Capture the cell that displays the provided text and extract its (X, Y) central coordinate. 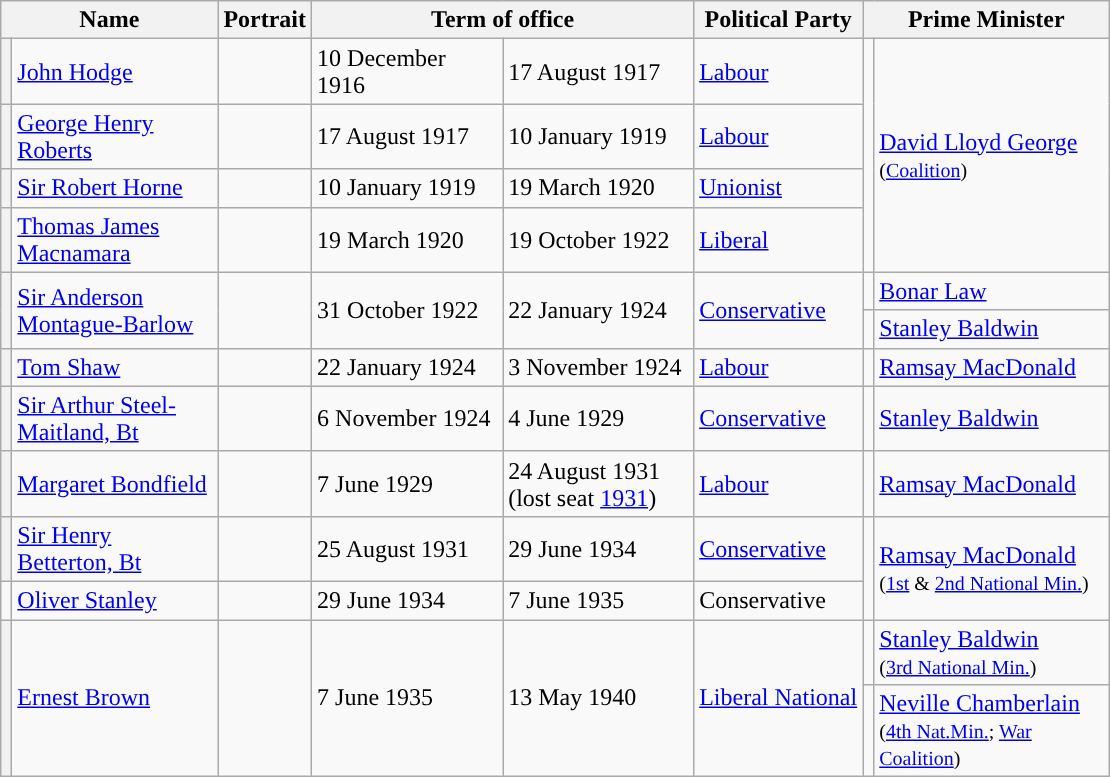
John Hodge (115, 72)
4 June 1929 (598, 418)
Margaret Bondfield (115, 484)
Prime Minister (986, 20)
19 October 1922 (598, 240)
Sir Anderson Montague-Barlow (115, 310)
George Henry Roberts (115, 136)
Bonar Law (992, 291)
Liberal (778, 240)
Tom Shaw (115, 367)
Name (110, 20)
Oliver Stanley (115, 600)
3 November 1924 (598, 367)
Neville Chamberlain(4th Nat.Min.; War Coalition) (992, 731)
Thomas James Macnamara (115, 240)
6 November 1924 (408, 418)
Sir Arthur Steel-Maitland, Bt (115, 418)
Term of office (503, 20)
31 October 1922 (408, 310)
Portrait (265, 20)
Ernest Brown (115, 698)
24 August 1931(lost seat 1931) (598, 484)
Liberal National (778, 698)
David Lloyd George(Coalition) (992, 156)
Sir Henry Betterton, Bt (115, 548)
25 August 1931 (408, 548)
13 May 1940 (598, 698)
Stanley Baldwin(3rd National Min.) (992, 652)
Sir Robert Horne (115, 188)
10 December 1916 (408, 72)
7 June 1929 (408, 484)
Political Party (778, 20)
Ramsay MacDonald(1st & 2nd National Min.) (992, 568)
Unionist (778, 188)
